Output the (x, y) coordinate of the center of the cell containing the given text.  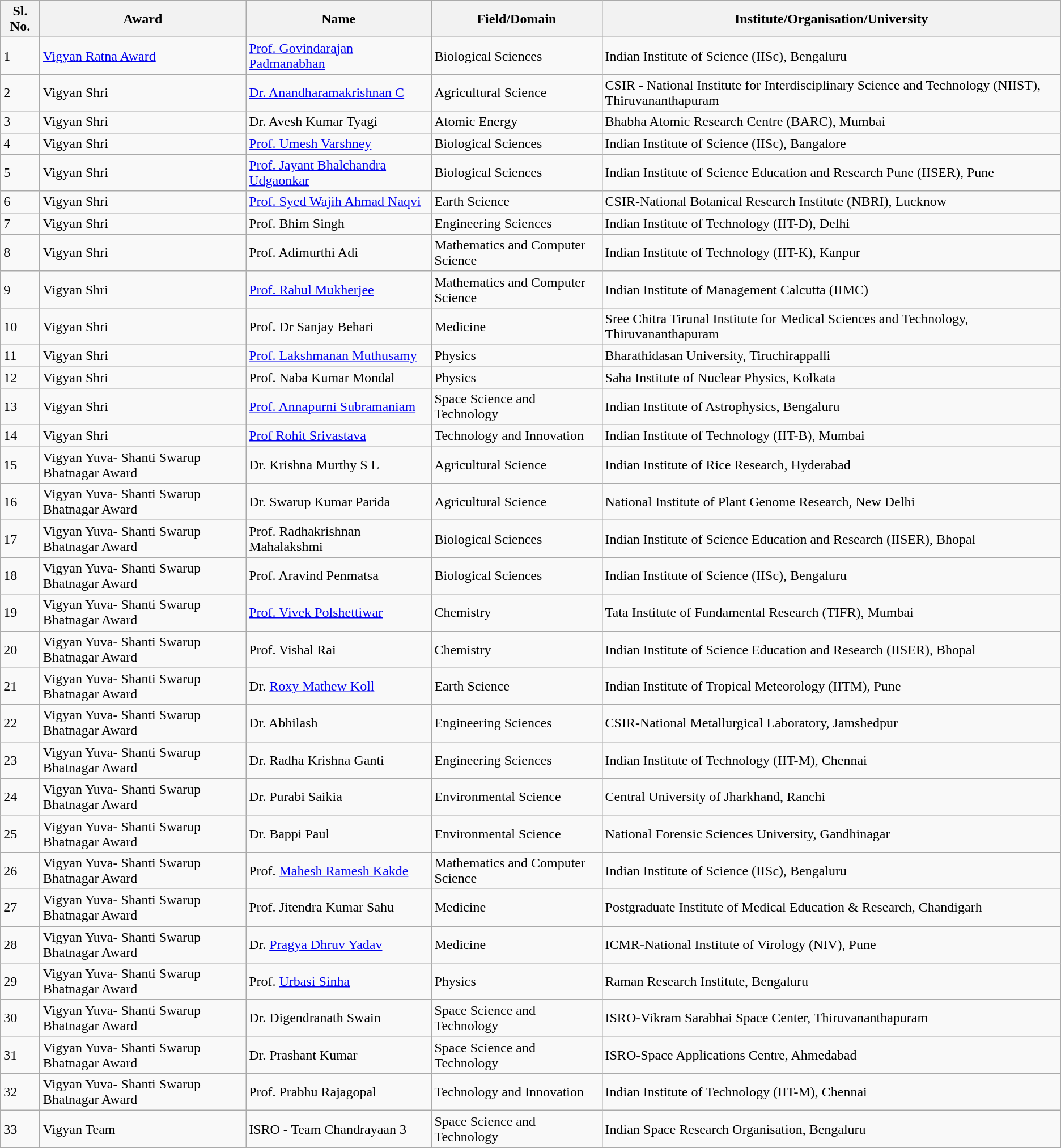
Indian Institute of Astrophysics, Bengaluru (831, 407)
32 (20, 1092)
Dr. Bappi Paul (339, 833)
10 (20, 327)
5 (20, 172)
CSIR-National Metallurgical Laboratory, Jamshedpur (831, 723)
Dr. Roxy Mathew Koll (339, 686)
Prof. Lakshmanan Muthusamy (339, 355)
Indian Institute of Technology (IIT-D), Delhi (831, 223)
9 (20, 289)
Prof. Bhim Singh (339, 223)
Bharathidasan University, Tiruchirappalli (831, 355)
Indian Institute of Technology (IIT-K), Kanpur (831, 253)
6 (20, 202)
Award (143, 19)
Indian Institute of Management Calcutta (IIMC) (831, 289)
Dr. Avesh Kumar Tyagi (339, 122)
29 (20, 982)
Vigyan Team (143, 1129)
ISRO - Team Chandrayaan 3 (339, 1129)
National Institute of Plant Genome Research, New Delhi (831, 502)
Prof Rohit Srivastava (339, 436)
28 (20, 944)
26 (20, 871)
Dr. Anandharamakrishnan C (339, 93)
31 (20, 1056)
Prof. Radhakrishnan Mahalakshmi (339, 539)
Dr. Purabi Saikia (339, 797)
11 (20, 355)
Field/Domain (517, 19)
Prof. Annapurni Subramaniam (339, 407)
Sree Chitra Tirunal Institute for Medical Sciences and Technology, Thiruvananthapuram (831, 327)
CSIR-National Botanical Research Institute (NBRI), Lucknow (831, 202)
Prof. Dr Sanjay Behari (339, 327)
3 (20, 122)
Name (339, 19)
Prof. Aravind Penmatsa (339, 576)
27 (20, 907)
Central University of Jharkhand, Ranchi (831, 797)
Atomic Energy (517, 122)
25 (20, 833)
Prof. Syed Wajih Ahmad Naqvi (339, 202)
Prof. Rahul Mukherjee (339, 289)
CSIR - National Institute for Interdisciplinary Science and Technology (NIIST), Thiruvananthapuram (831, 93)
Prof. Govindarajan Padmanabhan (339, 56)
Indian Institute of Tropical Meteorology (IITM), Pune (831, 686)
Indian Institute of Technology (IIT-B), Mumbai (831, 436)
12 (20, 377)
Saha Institute of Nuclear Physics, Kolkata (831, 377)
Dr. Swarup Kumar Parida (339, 502)
24 (20, 797)
Dr. Krishna Murthy S L (339, 465)
Prof. Prabhu Rajagopal (339, 1092)
Prof. Jitendra Kumar Sahu (339, 907)
Sl. No. (20, 19)
30 (20, 1018)
Dr. Prashant Kumar (339, 1056)
Tata Institute of Fundamental Research (TIFR), Mumbai (831, 612)
33 (20, 1129)
National Forensic Sciences University, Gandhinagar (831, 833)
8 (20, 253)
Dr. Abhilash (339, 723)
Prof. Vishal Rai (339, 650)
Indian Institute of Rice Research, Hyderabad (831, 465)
16 (20, 502)
Prof. Jayant Bhalchandra Udgaonkar (339, 172)
ISRO-Space Applications Centre, Ahmedabad (831, 1056)
2 (20, 93)
19 (20, 612)
Vigyan Ratna Award (143, 56)
ISRO-Vikram Sarabhai Space Center, Thiruvananthapuram (831, 1018)
Institute/Organisation/University (831, 19)
21 (20, 686)
Dr. Pragya Dhruv Yadav (339, 944)
Prof. Vivek Polshettiwar (339, 612)
20 (20, 650)
18 (20, 576)
23 (20, 760)
13 (20, 407)
Prof. Umesh Varshney (339, 143)
Prof. Urbasi Sinha (339, 982)
22 (20, 723)
Dr. Digendranath Swain (339, 1018)
Prof. Adimurthi Adi (339, 253)
Postgraduate Institute of Medical Education & Research, Chandigarh (831, 907)
Prof. Mahesh Ramesh Kakde (339, 871)
Bhabha Atomic Research Centre (BARC), Mumbai (831, 122)
Indian Space Research Organisation, Bengaluru (831, 1129)
15 (20, 465)
Indian Institute of Science Education and Research Pune (IISER), Pune (831, 172)
Raman Research Institute, Bengaluru (831, 982)
Prof. Naba Kumar Mondal (339, 377)
17 (20, 539)
7 (20, 223)
ICMR-National Institute of Virology (NIV), Pune (831, 944)
1 (20, 56)
Indian Institute of Science (IISc), Bangalore (831, 143)
14 (20, 436)
4 (20, 143)
Dr. Radha Krishna Ganti (339, 760)
